From the cell containing the given text, extract its center point as (X, Y) coordinate. 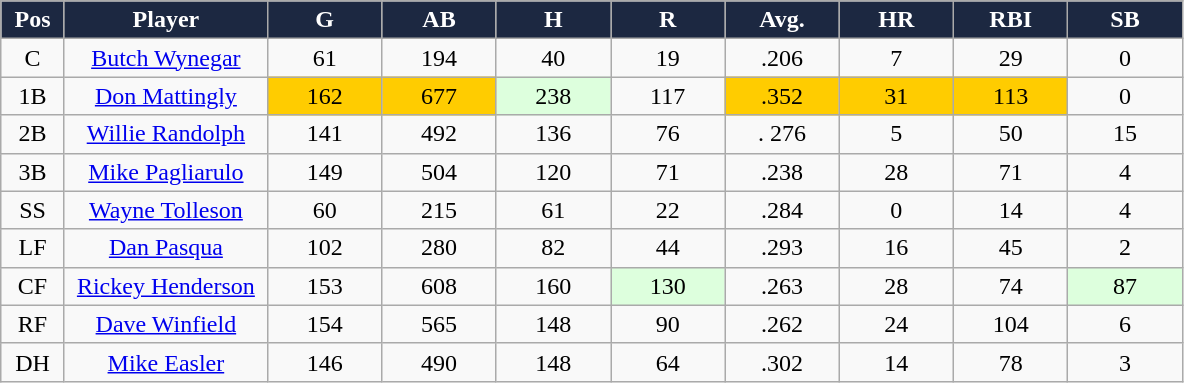
153 (325, 286)
C (33, 58)
60 (325, 210)
130 (667, 286)
104 (1010, 324)
.263 (782, 286)
Butch Wynegar (166, 58)
82 (553, 248)
490 (439, 362)
238 (553, 96)
.352 (782, 96)
19 (667, 58)
Player (166, 20)
2B (33, 134)
141 (325, 134)
5 (896, 134)
. 276 (782, 134)
LF (33, 248)
22 (667, 210)
3B (33, 172)
31 (896, 96)
.206 (782, 58)
24 (896, 324)
45 (1010, 248)
Wayne Tolleson (166, 210)
608 (439, 286)
15 (1125, 134)
677 (439, 96)
Dave Winfield (166, 324)
DH (33, 362)
.284 (782, 210)
160 (553, 286)
1B (33, 96)
.293 (782, 248)
16 (896, 248)
154 (325, 324)
.262 (782, 324)
194 (439, 58)
Don Mattingly (166, 96)
Willie Randolph (166, 134)
64 (667, 362)
117 (667, 96)
87 (1125, 286)
146 (325, 362)
78 (1010, 362)
6 (1125, 324)
.238 (782, 172)
Dan Pasqua (166, 248)
113 (1010, 96)
G (325, 20)
149 (325, 172)
102 (325, 248)
2 (1125, 248)
40 (553, 58)
Mike Easler (166, 362)
HR (896, 20)
50 (1010, 134)
Pos (33, 20)
7 (896, 58)
CF (33, 286)
RBI (1010, 20)
R (667, 20)
565 (439, 324)
29 (1010, 58)
76 (667, 134)
Avg. (782, 20)
3 (1125, 362)
SB (1125, 20)
.302 (782, 362)
280 (439, 248)
162 (325, 96)
74 (1010, 286)
AB (439, 20)
504 (439, 172)
44 (667, 248)
215 (439, 210)
90 (667, 324)
SS (33, 210)
Rickey Henderson (166, 286)
492 (439, 134)
136 (553, 134)
120 (553, 172)
RF (33, 324)
Mike Pagliarulo (166, 172)
H (553, 20)
